Output the (x, y) coordinate of the center of the cell containing the given text.  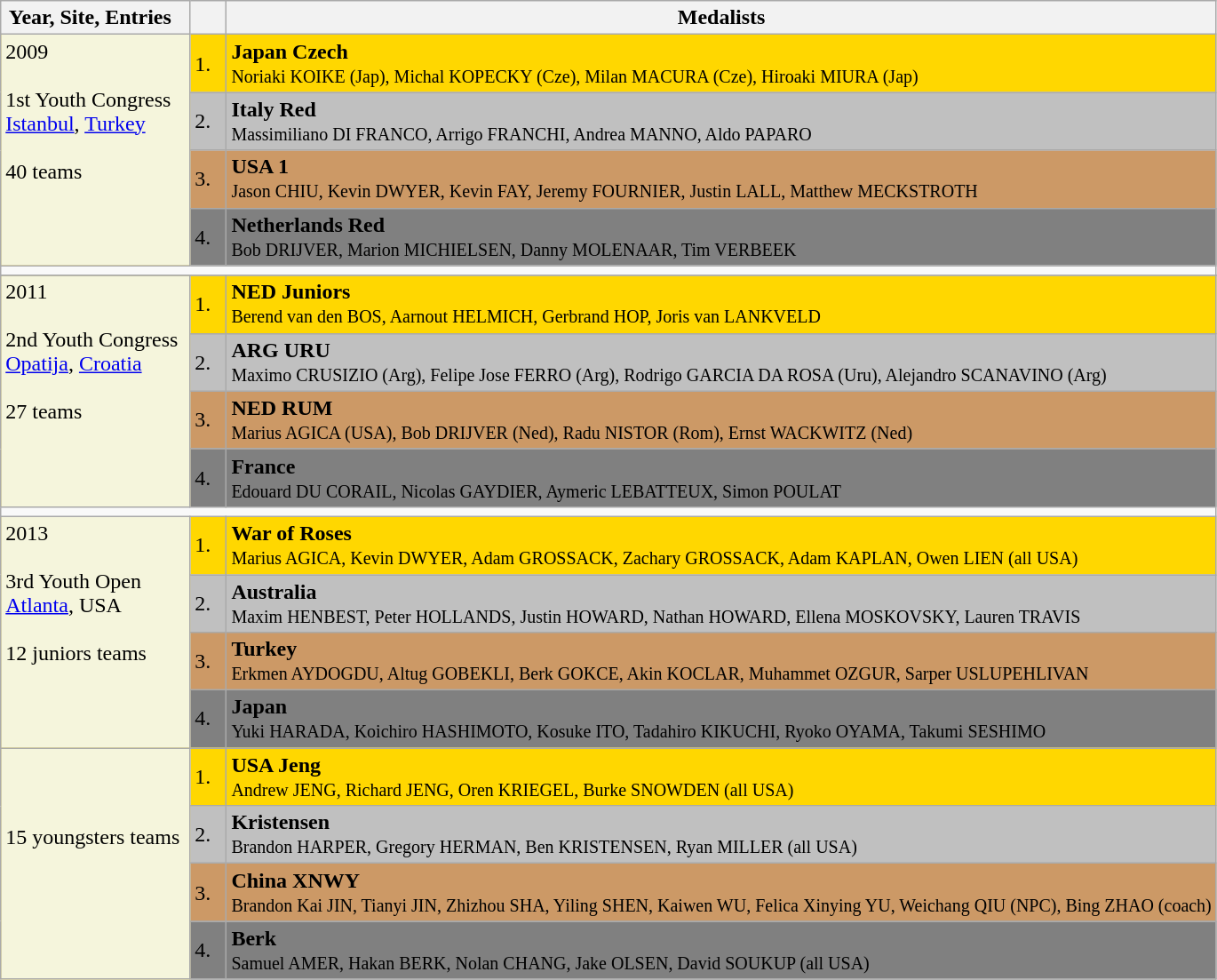
2011 2nd Youth Congress Opatija, Croatia 27 teams (96, 391)
China XNWY Brandon Kai JIN, Tianyi JIN, Zhizhou SHA, Yiling SHEN, Kaiwen WU, Felica Xinying YU, Weichang QIU (NPC), Bing ZHAO (coach) (721, 892)
Australia Maxim HENBEST, Peter HOLLANDS, Justin HOWARD, Nathan HOWARD, Ellena MOSKOVSKY, Lauren TRAVIS (721, 602)
Medalists (721, 18)
NED RUM Marius AGICA (USA), Bob DRIJVER (Ned), Radu NISTOR (Rom), Ernst WACKWITZ (Ned) (721, 419)
ARG URU Maximo CRUSIZIO (Arg), Felipe Jose FERRO (Arg), Rodrigo GARCIA DA ROSA (Uru), Alejandro SCANAVINO (Arg) (721, 363)
NED Juniors Berend van den BOS, Aarnout HELMICH, Gerbrand HOP, Joris van LANKVELD (721, 304)
Turkey Erkmen AYDOGDU, Altug GOBEKLI, Berk GOKCE, Akin KOCLAR, Muhammet OZGUR, Sarper USLUPEHLIVAN (721, 661)
2013 3rd Youth Open Atlanta, USA 12 juniors teams (96, 632)
Kristensen Brandon HARPER, Gregory HERMAN, Ben KRISTENSEN, Ryan MILLER (all USA) (721, 835)
Netherlands Red Bob DRIJVER, Marion MICHIELSEN, Danny MOLENAAR, Tim VERBEEK (721, 236)
USA Jeng Andrew JENG, Richard JENG, Oren KRIEGEL, Burke SNOWDEN (all USA) (721, 777)
War of Roses Marius AGICA, Kevin DWYER, Adam GROSSACK, Zachary GROSSACK, Adam KAPLAN, Owen LIEN (all USA) (721, 546)
Year, Site, Entries (96, 18)
Japan Yuki HARADA, Koichiro HASHIMOTO, Kosuke ITO, Tadahiro KIKUCHI, Ryoko OYAMA, Takumi SESHIMO (721, 720)
Japan Czech Noriaki KOIKE (Jap), Michal KOPECKY (Cze), Milan MACURA (Cze), Hiroaki MIURA (Jap) (721, 64)
Berk Samuel AMER, Hakan BERK, Nolan CHANG, Jake OLSEN, David SOUKUP (all USA) (721, 951)
2009 1st Youth Congress Istanbul, Turkey 40 teams (96, 150)
Italy Red Massimiliano DI FRANCO, Arrigo FRANCHI, Andrea MANNO, Aldo PAPARO (721, 121)
France Edouard DU CORAIL, Nicolas GAYDIER, Aymeric LEBATTEUX, Simon POULAT (721, 478)
USA 1 Jason CHIU, Kevin DWYER, Kevin FAY, Jeremy FOURNIER, Justin LALL, Matthew MECKSTROTH (721, 179)
15 youngsters teams (96, 864)
